From the cell containing the given text, extract its center point as (x, y) coordinate. 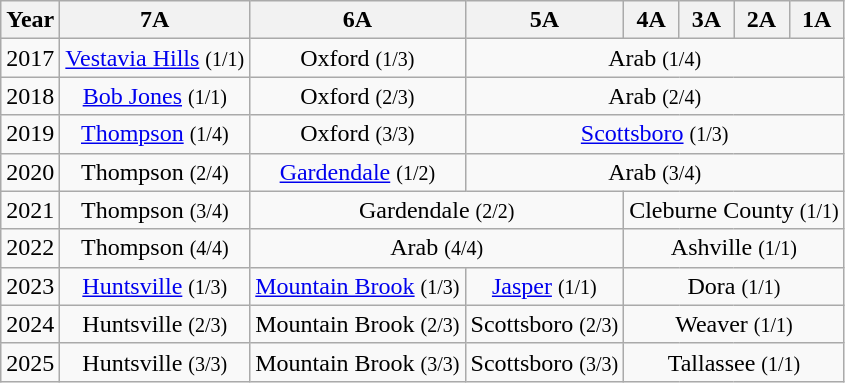
Scottsboro (1/3) (654, 134)
1A (816, 20)
3A (706, 20)
Gardendale (2/2) (437, 210)
Mountain Brook (3/3) (358, 362)
2017 (30, 58)
Thompson (3/4) (155, 210)
Mountain Brook (2/3) (358, 324)
2024 (30, 324)
2019 (30, 134)
Scottsboro (2/3) (544, 324)
2023 (30, 286)
Year (30, 20)
Arab (4/4) (437, 248)
Weaver (1/1) (734, 324)
Tallassee (1/1) (734, 362)
Huntsville (2/3) (155, 324)
Dora (1/1) (734, 286)
Huntsville (3/3) (155, 362)
6A (358, 20)
Arab (3/4) (654, 172)
Thompson (4/4) (155, 248)
Scottsboro (3/3) (544, 362)
Thompson (1/4) (155, 134)
Mountain Brook (1/3) (358, 286)
2020 (30, 172)
Cleburne County (1/1) (734, 210)
7A (155, 20)
Oxford (3/3) (358, 134)
Arab (2/4) (654, 96)
Thompson (2/4) (155, 172)
2025 (30, 362)
Bob Jones (1/1) (155, 96)
Oxford (1/3) (358, 58)
2A (762, 20)
2022 (30, 248)
Jasper (1/1) (544, 286)
2018 (30, 96)
Oxford (2/3) (358, 96)
Arab (1/4) (654, 58)
Vestavia Hills (1/1) (155, 58)
5A (544, 20)
Huntsville (1/3) (155, 286)
Ashville (1/1) (734, 248)
2021 (30, 210)
4A (652, 20)
Gardendale (1/2) (358, 172)
